Extract the [x, y] coordinate from the center of the cell holding the provided text.  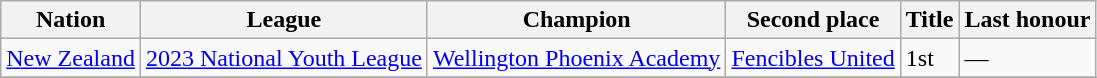
Title [930, 20]
Wellington Phoenix Academy [576, 58]
Second place [813, 20]
1st [930, 58]
— [1028, 58]
Fencibles United [813, 58]
2023 National Youth League [284, 58]
League [284, 20]
Champion [576, 20]
New Zealand [71, 58]
Nation [71, 20]
Last honour [1028, 20]
